Determine the (X, Y) coordinate at the center of the cell enclosing the given text.  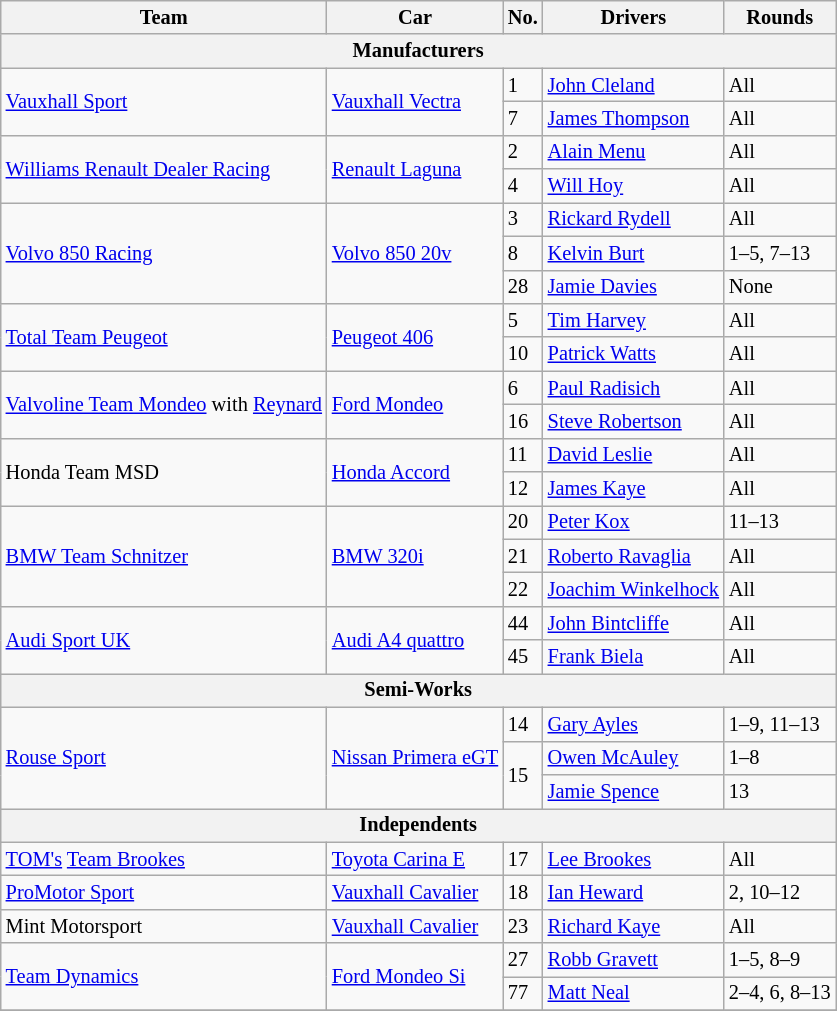
Vauxhall Sport (164, 102)
John Bintcliffe (634, 623)
Rouse Sport (164, 758)
1–8 (780, 758)
Peter Kox (634, 522)
John Cleland (634, 85)
Alain Menu (634, 152)
77 (523, 993)
Mint Motorsport (164, 926)
Semi-Works (418, 690)
7 (523, 118)
Honda Accord (415, 472)
David Leslie (634, 455)
James Kaye (634, 489)
17 (523, 859)
20 (523, 522)
1–5, 7–13 (780, 253)
Volvo 850 20v (415, 252)
Gary Ayles (634, 724)
Tim Harvey (634, 320)
4 (523, 186)
BMW 320i (415, 556)
Honda Team MSD (164, 472)
11 (523, 455)
Total Team Peugeot (164, 336)
Car (415, 17)
Ford Mondeo (415, 404)
Jamie Spence (634, 791)
Rickard Rydell (634, 219)
Patrick Watts (634, 354)
Roberto Ravaglia (634, 556)
Steve Robertson (634, 421)
Kelvin Burt (634, 253)
ProMotor Sport (164, 892)
6 (523, 388)
13 (780, 791)
BMW Team Schnitzer (164, 556)
No. (523, 17)
Will Hoy (634, 186)
Audi Sport UK (164, 640)
15 (523, 774)
Robb Gravett (634, 960)
Renault Laguna (415, 168)
28 (523, 287)
Ian Heward (634, 892)
1 (523, 85)
5 (523, 320)
27 (523, 960)
21 (523, 556)
3 (523, 219)
18 (523, 892)
Manufacturers (418, 51)
Ford Mondeo Si (415, 976)
Richard Kaye (634, 926)
1–9, 11–13 (780, 724)
Independents (418, 825)
Toyota Carina E (415, 859)
Audi A4 quattro (415, 640)
Williams Renault Dealer Racing (164, 168)
James Thompson (634, 118)
Rounds (780, 17)
2 (523, 152)
Lee Brookes (634, 859)
Jamie Davies (634, 287)
2–4, 6, 8–13 (780, 993)
Vauxhall Vectra (415, 102)
8 (523, 253)
Team Dynamics (164, 976)
Nissan Primera eGT (415, 758)
Joachim Winkelhock (634, 589)
Valvoline Team Mondeo with Reynard (164, 404)
1–5, 8–9 (780, 960)
11–13 (780, 522)
22 (523, 589)
None (780, 287)
12 (523, 489)
10 (523, 354)
Peugeot 406 (415, 336)
Drivers (634, 17)
TOM's Team Brookes (164, 859)
Frank Biela (634, 657)
2, 10–12 (780, 892)
Paul Radisich (634, 388)
Owen McAuley (634, 758)
Team (164, 17)
14 (523, 724)
44 (523, 623)
23 (523, 926)
16 (523, 421)
45 (523, 657)
Matt Neal (634, 993)
Volvo 850 Racing (164, 252)
